For the text-containing cell, return its midpoint in [X, Y] coordinate format. 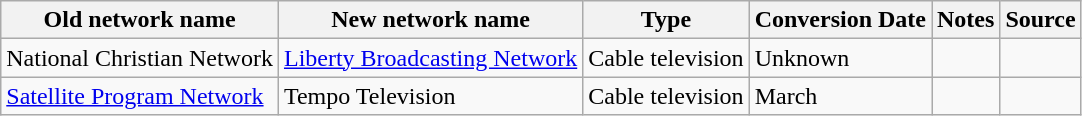
Old network name [140, 20]
March [840, 96]
Liberty Broadcasting Network [430, 58]
Type [666, 20]
Conversion Date [840, 20]
Tempo Television [430, 96]
New network name [430, 20]
Source [1040, 20]
Unknown [840, 58]
Notes [966, 20]
National Christian Network [140, 58]
Satellite Program Network [140, 96]
